Pinpoint the cell where the given text exists, returning its [x, y] midpoint coordinate. 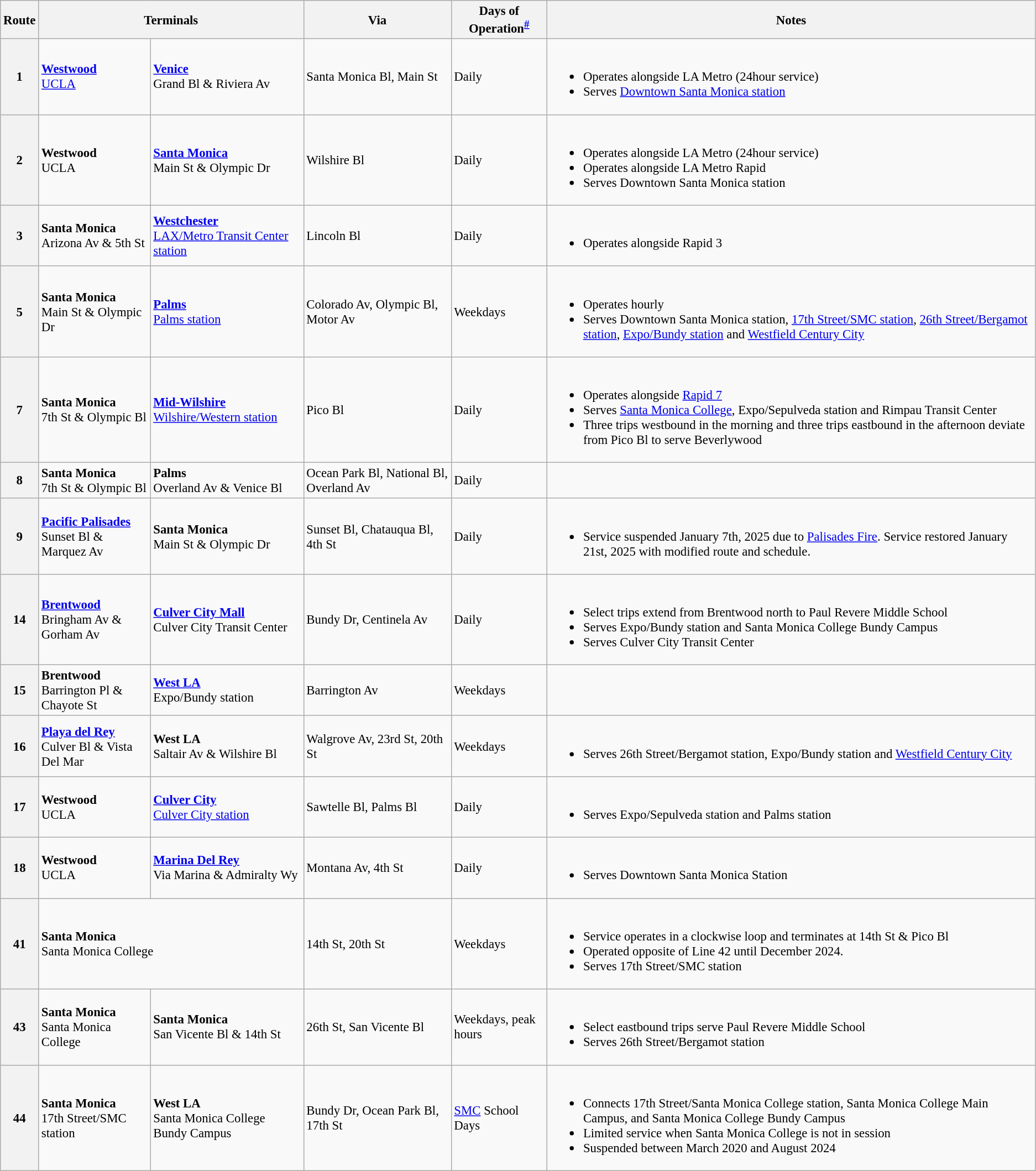
26th St, San Vicente Bl [377, 1027]
Select eastbound trips serve Paul Revere Middle SchoolServes 26th Street/Bergamot station [792, 1027]
SMC School Days [499, 1118]
Serves Expo/Sepulveda station and Palms station [792, 807]
West LAExpo/Bundy station [227, 691]
BrentwoodBringham Av & Gorham Av [95, 620]
Notes [792, 20]
Pico Bl [377, 410]
Culver City MallCulver City Transit Center [227, 620]
Santa MonicaSan Vicente Bl & 14th St [227, 1027]
West LASaltair Av & Wilshire Bl [227, 746]
Bundy Dr, Centinela Av [377, 620]
PalmsOverland Av & Venice Bl [227, 481]
Colorado Av, Olympic Bl, Motor Av [377, 312]
BrentwoodBarrington Pl & Chayote St [95, 691]
Serves Downtown Santa Monica Station [792, 868]
PalmsPalms station [227, 312]
Barrington Av [377, 691]
WestchesterLAX/Metro Transit Center station [227, 236]
Santa Monica17th Street/SMC station [95, 1118]
17 [20, 807]
16 [20, 746]
15 [20, 691]
9 [20, 536]
Service suspended January 7th, 2025 due to Palisades Fire. Service restored January 21st, 2025 with modified route and schedule. [792, 536]
44 [20, 1118]
Culver CityCulver City station [227, 807]
Via [377, 20]
Bundy Dr, Ocean Park Bl, 17th St [377, 1118]
West LASanta Monica College Bundy Campus [227, 1118]
Weekdays, peak hours [499, 1027]
2 [20, 160]
7 [20, 410]
14th St, 20th St [377, 944]
41 [20, 944]
Serves 26th Street/Bergamot station, Expo/Bundy station and Westfield Century City [792, 746]
Walgrove Av, 23rd St, 20th St [377, 746]
Operates alongside LA Metro (24hour service)Operates alongside LA Metro Rapid Serves Downtown Santa Monica station [792, 160]
Lincoln Bl [377, 236]
Ocean Park Bl, National Bl, Overland Av [377, 481]
18 [20, 868]
Wilshire Bl [377, 160]
Mid-WilshireWilshire/Western station [227, 410]
Pacific PalisadesSunset Bl & Marquez Av [95, 536]
Santa MonicaArizona Av & 5th St [95, 236]
8 [20, 481]
Route [20, 20]
Marina Del ReyVia Marina & Admiralty Wy [227, 868]
Montana Av, 4th St [377, 868]
Operates alongside LA Metro (24hour service)Serves Downtown Santa Monica station [792, 76]
Days of Operation# [499, 20]
3 [20, 236]
Santa Monica Bl, Main St [377, 76]
Sunset Bl, Chatauqua Bl, 4th St [377, 536]
Playa del ReyCulver Bl & Vista Del Mar [95, 746]
VeniceGrand Bl & Riviera Av [227, 76]
43 [20, 1027]
Terminals [171, 20]
5 [20, 312]
Operates alongside Rapid 3 [792, 236]
Santa Monica Main St & Olympic Dr [227, 160]
1 [20, 76]
Sawtelle Bl, Palms Bl [377, 807]
14 [20, 620]
